For the text-containing cell, return its midpoint in (X, Y) coordinate format. 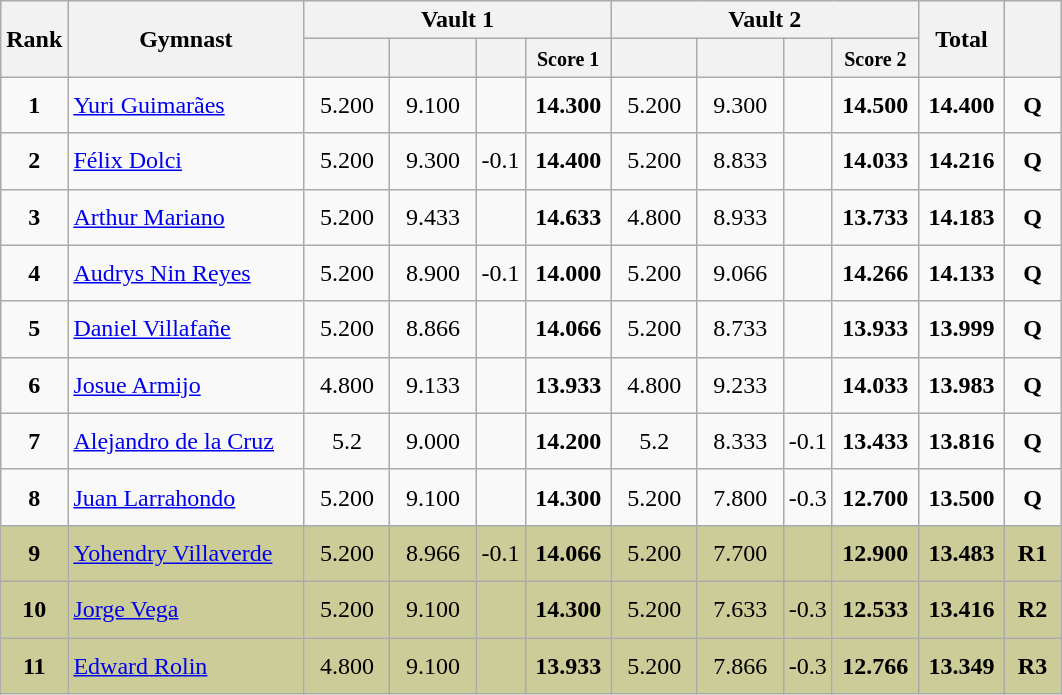
Gymnast (186, 39)
14.183 (961, 217)
Score 1 (568, 58)
Vault 2 (764, 20)
12.766 (875, 666)
5 (34, 329)
13.733 (875, 217)
9.133 (433, 385)
12.533 (875, 609)
14.216 (961, 161)
9.433 (433, 217)
14.200 (568, 441)
8.933 (740, 217)
9.000 (433, 441)
9.066 (740, 273)
4 (34, 273)
8.866 (433, 329)
Rank (34, 39)
7.866 (740, 666)
Edward Rolin (186, 666)
Félix Dolci (186, 161)
13.416 (961, 609)
9.233 (740, 385)
Josue Armijo (186, 385)
Arthur Mariano (186, 217)
Vault 1 (458, 20)
Yohendry Villaverde (186, 553)
1 (34, 105)
Audrys Nin Reyes (186, 273)
8.966 (433, 553)
13.999 (961, 329)
12.900 (875, 553)
14.000 (568, 273)
8.333 (740, 441)
2 (34, 161)
R1 (1032, 553)
Score 2 (875, 58)
7 (34, 441)
10 (34, 609)
8 (34, 497)
14.266 (875, 273)
14.633 (568, 217)
13.983 (961, 385)
8.833 (740, 161)
12.700 (875, 497)
13.500 (961, 497)
13.483 (961, 553)
Alejandro de la Cruz (186, 441)
9 (34, 553)
14.500 (875, 105)
6 (34, 385)
Total (961, 39)
8.733 (740, 329)
13.349 (961, 666)
7.700 (740, 553)
7.800 (740, 497)
11 (34, 666)
Jorge Vega (186, 609)
13.433 (875, 441)
R3 (1032, 666)
Yuri Guimarães (186, 105)
Juan Larrahondo (186, 497)
13.816 (961, 441)
R2 (1032, 609)
8.900 (433, 273)
7.633 (740, 609)
Daniel Villafañe (186, 329)
14.133 (961, 273)
3 (34, 217)
